For the text-containing cell, return its midpoint in (x, y) coordinate format. 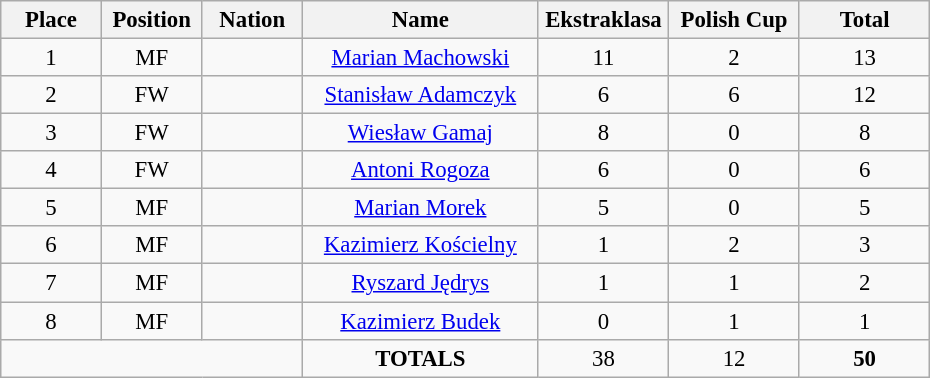
11 (604, 58)
38 (604, 358)
Kazimierz Budek (421, 321)
Kazimierz Kościelny (421, 245)
Total (864, 20)
Position (152, 20)
4 (52, 170)
Name (421, 20)
7 (52, 283)
Marian Machowski (421, 58)
Nation (252, 20)
Wiesław Gamaj (421, 133)
Ekstraklasa (604, 20)
13 (864, 58)
Ryszard Jędrys (421, 283)
Polish Cup (734, 20)
Stanisław Adamczyk (421, 95)
Place (52, 20)
TOTALS (421, 358)
Marian Morek (421, 208)
50 (864, 358)
Antoni Rogoza (421, 170)
